Determine the (X, Y) coordinate at the center of the cell enclosing the given text.  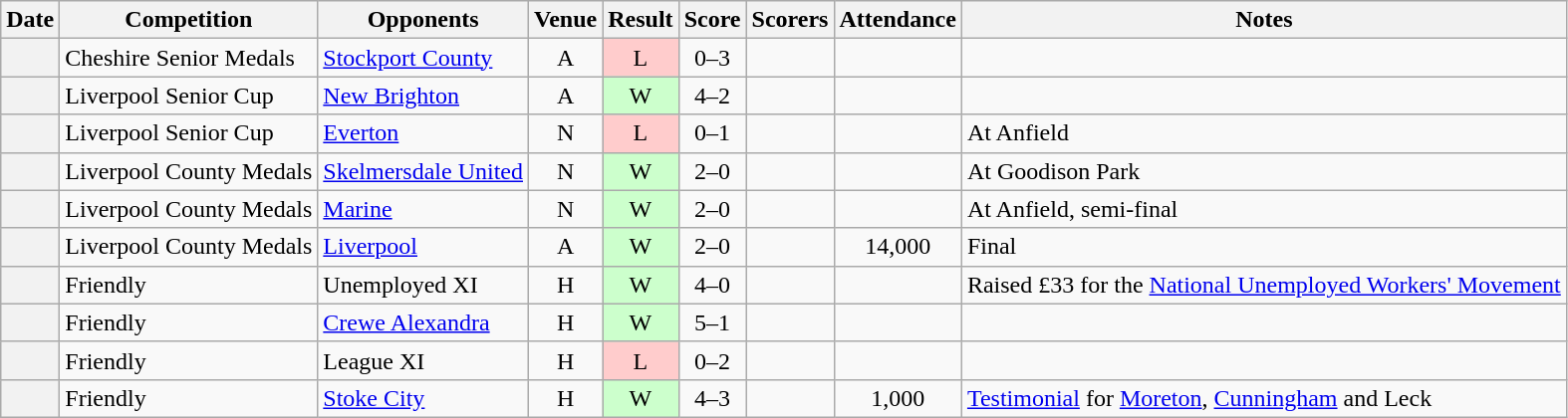
Final (1263, 247)
Opponents (423, 20)
4–3 (712, 398)
Stockport County (423, 58)
4–2 (712, 96)
At Goodison Park (1263, 171)
Score (712, 20)
Venue (566, 20)
Skelmersdale United (423, 171)
At Anfield, semi-final (1263, 209)
Everton (423, 133)
At Anfield (1263, 133)
Attendance (898, 20)
Date (30, 20)
Notes (1263, 20)
League XI (423, 360)
Raised £33 for the National Unemployed Workers' Movement (1263, 285)
New Brighton (423, 96)
Result (641, 20)
Testimonial for Moreton, Cunningham and Leck (1263, 398)
1,000 (898, 398)
Unemployed XI (423, 285)
Marine (423, 209)
14,000 (898, 247)
Stoke City (423, 398)
0–2 (712, 360)
Competition (189, 20)
Liverpool (423, 247)
Crewe Alexandra (423, 322)
5–1 (712, 322)
4–0 (712, 285)
0–1 (712, 133)
0–3 (712, 58)
Cheshire Senior Medals (189, 58)
Scorers (790, 20)
